Return [X, Y] of the center of cell containing provided text 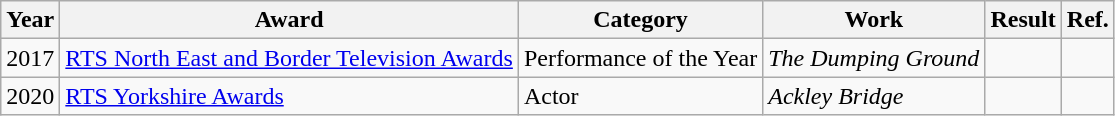
Performance of the Year [640, 58]
RTS Yorkshire Awards [290, 96]
Result [1023, 20]
Year [30, 20]
Award [290, 20]
The Dumping Ground [874, 58]
Ref. [1088, 20]
Ackley Bridge [874, 96]
RTS North East and Border Television Awards [290, 58]
Actor [640, 96]
2020 [30, 96]
Category [640, 20]
2017 [30, 58]
Work [874, 20]
